Determine the (x, y) coordinate at the center of the cell enclosing the given text.  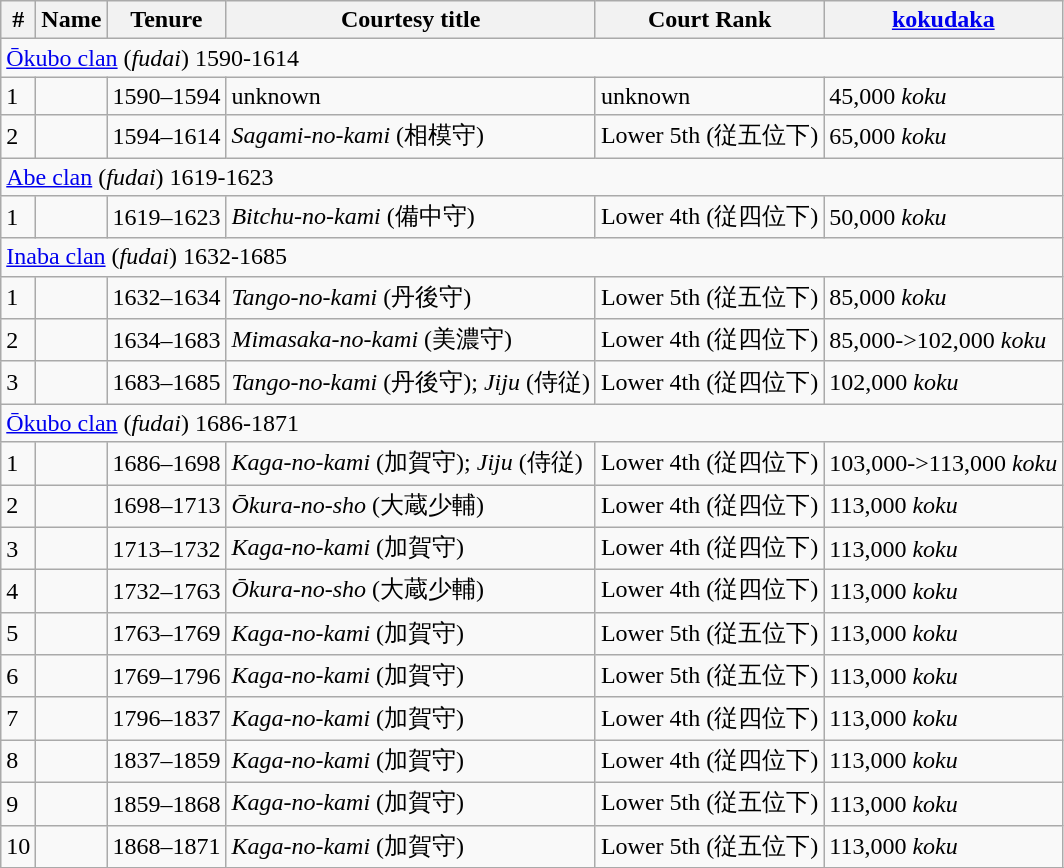
1590–1594 (166, 96)
5 (18, 634)
7 (18, 718)
1698–1713 (166, 506)
# (18, 20)
8 (18, 762)
1763–1769 (166, 634)
Tenure (166, 20)
1769–1796 (166, 676)
1868–1871 (166, 846)
1594–1614 (166, 136)
6 (18, 676)
1683–1685 (166, 382)
Bitchu-no-kami (備中守) (410, 218)
Ōkubo clan (fudai) 1590-1614 (532, 58)
Name (72, 20)
Sagami-no-kami (相模守) (410, 136)
65,000 koku (944, 136)
Tango-no-kami (丹後守); Jiju (侍従) (410, 382)
103,000->113,000 koku (944, 464)
1732–1763 (166, 592)
Court Rank (709, 20)
Inaba clan (fudai) 1632-1685 (532, 257)
9 (18, 804)
1859–1868 (166, 804)
4 (18, 592)
50,000 koku (944, 218)
Ōkubo clan (fudai) 1686-1871 (532, 423)
1634–1683 (166, 340)
1619–1623 (166, 218)
102,000 koku (944, 382)
1713–1732 (166, 548)
Courtesy title (410, 20)
10 (18, 846)
1796–1837 (166, 718)
1632–1634 (166, 298)
Mimasaka-no-kami (美濃守) (410, 340)
1686–1698 (166, 464)
Tango-no-kami (丹後守) (410, 298)
Abe clan (fudai) 1619-1623 (532, 177)
1837–1859 (166, 762)
Kaga-no-kami (加賀守); Jiju (侍従) (410, 464)
kokudaka (944, 20)
85,000 koku (944, 298)
45,000 koku (944, 96)
85,000->102,000 koku (944, 340)
